Pinpoint the cell where the given text exists, returning its (X, Y) midpoint coordinate. 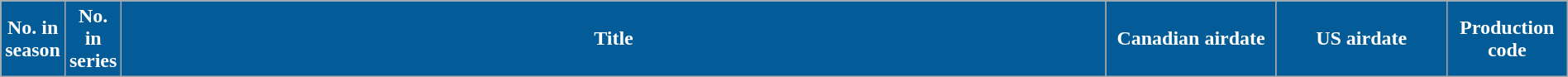
Title (614, 39)
No. inseries (93, 39)
No. inseason (33, 39)
Production code (1507, 39)
US airdate (1361, 39)
Canadian airdate (1191, 39)
